For the text-containing cell, return its midpoint in [x, y] coordinate format. 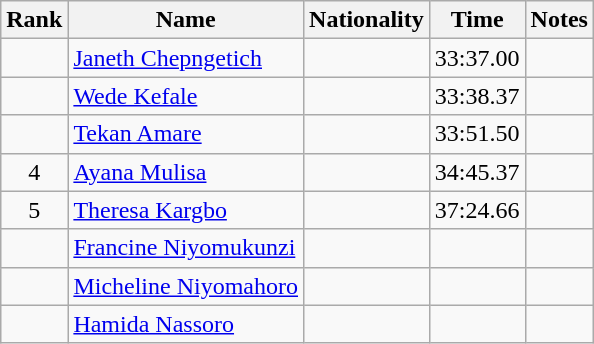
34:45.37 [477, 172]
Wede Kefale [186, 96]
37:24.66 [477, 210]
Theresa Kargbo [186, 210]
33:38.37 [477, 96]
Micheline Niyomahoro [186, 286]
Francine Niyomukunzi [186, 248]
33:37.00 [477, 58]
5 [34, 210]
Nationality [367, 20]
Janeth Chepngetich [186, 58]
4 [34, 172]
Time [477, 20]
33:51.50 [477, 134]
Name [186, 20]
Hamida Nassoro [186, 324]
Ayana Mulisa [186, 172]
Notes [559, 20]
Tekan Amare [186, 134]
Rank [34, 20]
